Capture the cell that displays the provided text and extract its [X, Y] central coordinate. 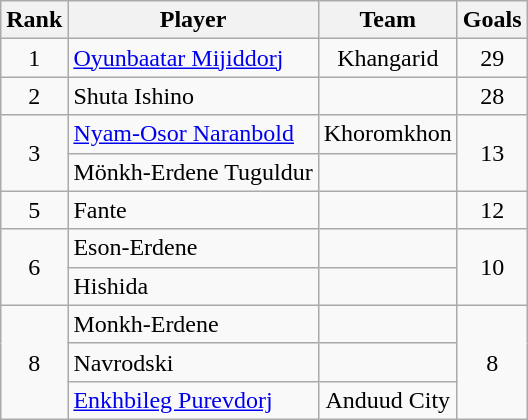
Player [193, 20]
Navrodski [193, 362]
Monkh-Erdene [193, 324]
Team [388, 20]
Khangarid [388, 58]
3 [34, 153]
12 [492, 210]
2 [34, 96]
Rank [34, 20]
5 [34, 210]
Goals [492, 20]
13 [492, 153]
29 [492, 58]
Hishida [193, 286]
1 [34, 58]
Enkhbileg Purevdorj [193, 400]
Anduud City [388, 400]
Oyunbaatar Mijiddorj [193, 58]
Eson-Erdene [193, 248]
Mönkh-Erdene Tuguldur [193, 172]
6 [34, 267]
Khoromkhon [388, 134]
Nyam-Osor Naranbold [193, 134]
Shuta Ishino [193, 96]
Fante [193, 210]
10 [492, 267]
28 [492, 96]
